Find where the given text appears and provide that cell's center as [x, y] coordinate. 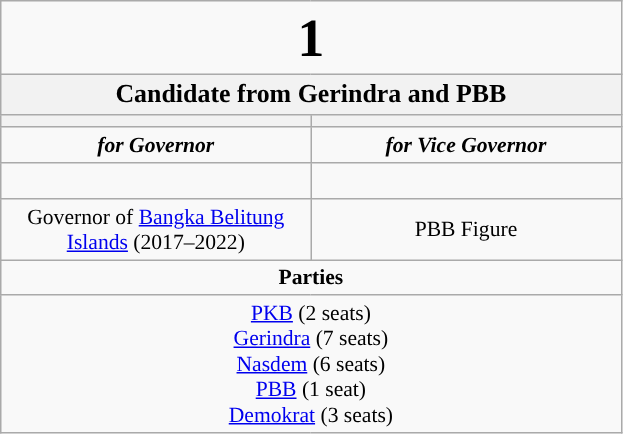
Governor of Bangka Belitung Islands (2017–2022) [156, 230]
for Governor [156, 146]
for Vice Governor [466, 146]
Parties [311, 278]
Candidate from Gerindra and PBB [311, 94]
PKB (2 seats)Gerindra (7 seats)Nasdem (6 seats)PBB (1 seat)Demokrat (3 seats) [311, 365]
PBB Figure [466, 230]
1 [311, 38]
